Pinpoint the cell where the given text exists, returning its (X, Y) midpoint coordinate. 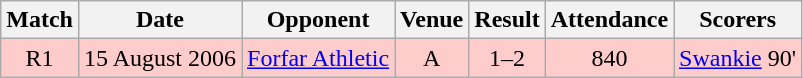
R1 (40, 58)
Date (160, 20)
Forfar Athletic (318, 58)
A (432, 58)
Swankie 90' (738, 58)
Opponent (318, 20)
Scorers (738, 20)
Venue (432, 20)
Result (507, 20)
840 (609, 58)
Attendance (609, 20)
Match (40, 20)
15 August 2006 (160, 58)
1–2 (507, 58)
